Pinpoint the cell where the given text exists, returning its (X, Y) midpoint coordinate. 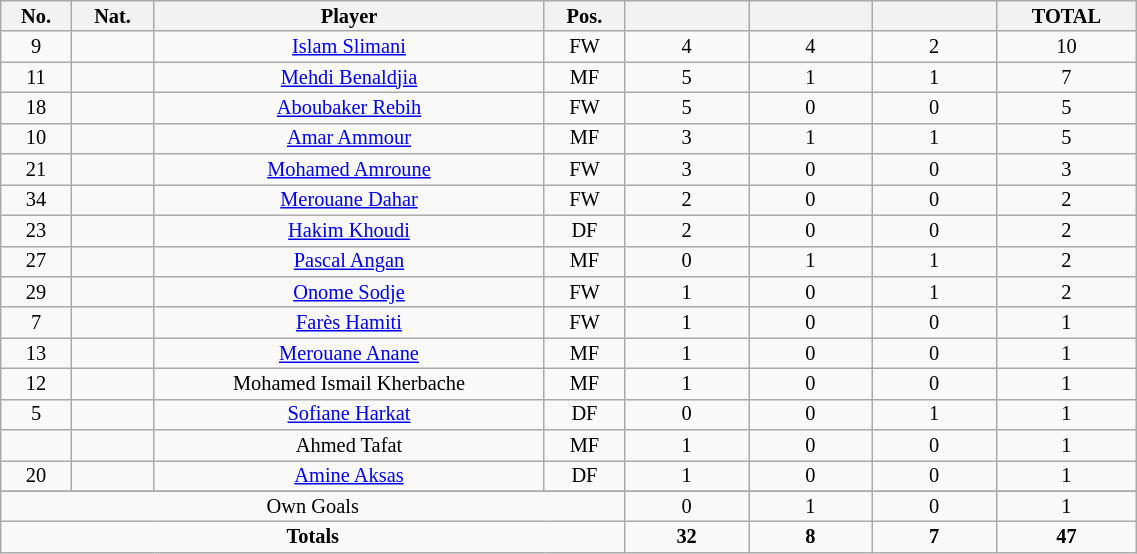
Amine Aksas (349, 476)
No. (36, 16)
Amar Ammour (349, 138)
Mehdi Benaldjia (349, 78)
9 (36, 46)
Farès Hamiti (349, 322)
Mohamed Amroune (349, 170)
11 (36, 78)
29 (36, 292)
Ahmed Tafat (349, 446)
Aboubaker Rebih (349, 108)
Mohamed Ismail Kherbache (349, 384)
Hakim Khoudi (349, 230)
Merouane Anane (349, 354)
23 (36, 230)
12 (36, 384)
Sofiane Harkat (349, 414)
27 (36, 262)
21 (36, 170)
Own Goals (313, 506)
34 (36, 200)
32 (687, 538)
TOTAL (1066, 16)
13 (36, 354)
20 (36, 476)
Merouane Dahar (349, 200)
Pos. (584, 16)
Player (349, 16)
Onome Sodje (349, 292)
Islam Slimani (349, 46)
Pascal Angan (349, 262)
Nat. (112, 16)
8 (810, 538)
Totals (313, 538)
47 (1066, 538)
18 (36, 108)
